Return the [x, y] coordinate for the center point of the cell that contains the specified text.  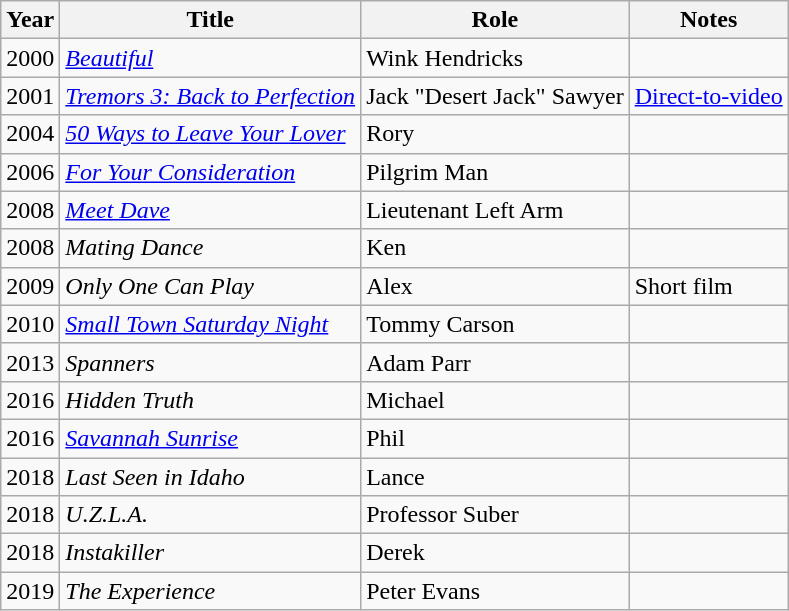
Year [30, 20]
Derek [496, 553]
2019 [30, 591]
Instakiller [210, 553]
Direct-to-video [708, 96]
Last Seen in Idaho [210, 477]
Professor Suber [496, 515]
Lieutenant Left Arm [496, 210]
Notes [708, 20]
2004 [30, 134]
Lance [496, 477]
Title [210, 20]
Adam Parr [496, 362]
2009 [30, 286]
50 Ways to Leave Your Lover [210, 134]
Pilgrim Man [496, 172]
Tommy Carson [496, 324]
Ken [496, 248]
Mating Dance [210, 248]
Michael [496, 400]
2000 [30, 58]
Rory [496, 134]
Beautiful [210, 58]
Only One Can Play [210, 286]
Wink Hendricks [496, 58]
Role [496, 20]
2010 [30, 324]
For Your Consideration [210, 172]
Jack "Desert Jack" Sawyer [496, 96]
Savannah Sunrise [210, 438]
Alex [496, 286]
Hidden Truth [210, 400]
Phil [496, 438]
Small Town Saturday Night [210, 324]
Spanners [210, 362]
Meet Dave [210, 210]
2013 [30, 362]
2001 [30, 96]
2006 [30, 172]
U.Z.L.A. [210, 515]
Peter Evans [496, 591]
The Experience [210, 591]
Tremors 3: Back to Perfection [210, 96]
Short film [708, 286]
